Scan for the cell matching the given text and deliver its [X, Y] coordinate at center. 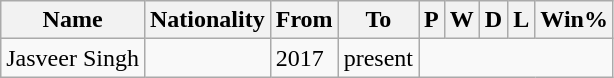
present [378, 58]
Nationality [207, 20]
Win% [574, 20]
Jasveer Singh [73, 58]
W [462, 20]
P [432, 20]
D [493, 20]
L [522, 20]
2017 [304, 58]
Name [73, 20]
To [378, 20]
From [304, 20]
